Capture the cell that displays the provided text and extract its (x, y) central coordinate. 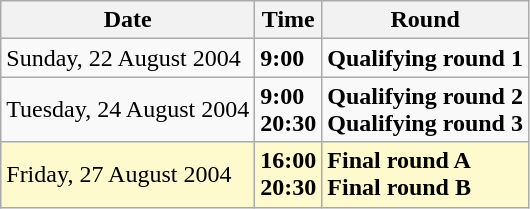
Qualifying round 2Qualifying round 3 (426, 110)
Tuesday, 24 August 2004 (128, 110)
16:0020:30 (288, 174)
Sunday, 22 August 2004 (128, 58)
Final round AFinal round B (426, 174)
Qualifying round 1 (426, 58)
9:00 (288, 58)
9:0020:30 (288, 110)
Date (128, 20)
Friday, 27 August 2004 (128, 174)
Time (288, 20)
Round (426, 20)
